Extract the [x, y] coordinate from the center of the cell holding the provided text.  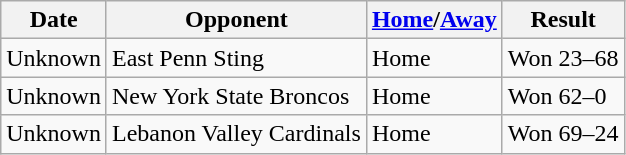
East Penn Sting [236, 58]
New York State Broncos [236, 96]
Home/Away [434, 20]
Won 23–68 [563, 58]
Result [563, 20]
Won 62–0 [563, 96]
Won 69–24 [563, 134]
Lebanon Valley Cardinals [236, 134]
Date [54, 20]
Opponent [236, 20]
